Capture the cell that displays the provided text and extract its (X, Y) central coordinate. 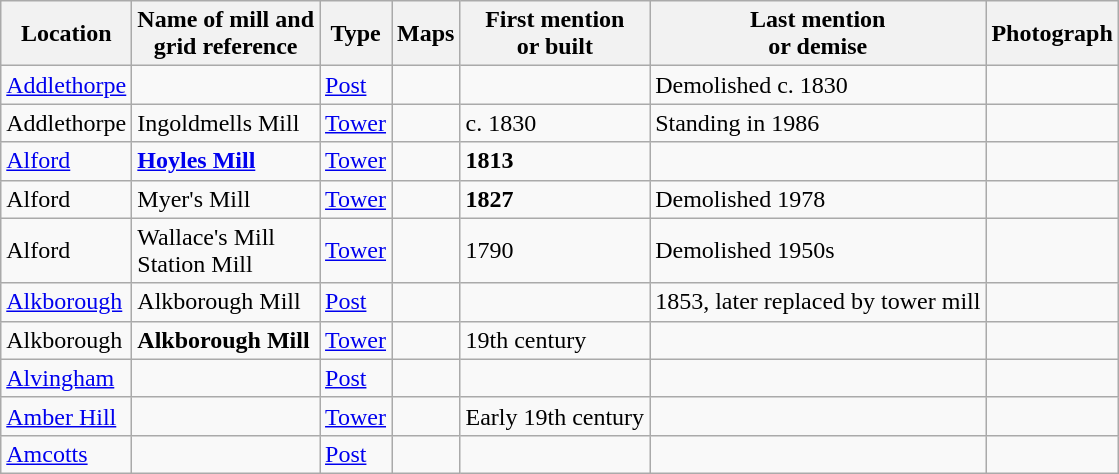
Hoyles Mill (226, 161)
Standing in 1986 (818, 123)
Alvingham (66, 378)
19th century (555, 340)
Photograph (1052, 34)
1853, later replaced by tower mill (818, 302)
Amcotts (66, 454)
1813 (555, 161)
1790 (555, 250)
Early 19th century (555, 416)
Wallace's MillStation Mill (226, 250)
Demolished c. 1830 (818, 85)
Last mention or demise (818, 34)
Demolished 1978 (818, 199)
Name of mill andgrid reference (226, 34)
Location (66, 34)
Ingoldmells Mill (226, 123)
Myer's Mill (226, 199)
c. 1830 (555, 123)
Maps (426, 34)
Amber Hill (66, 416)
Demolished 1950s (818, 250)
First mentionor built (555, 34)
Type (356, 34)
1827 (555, 199)
